Extract the (x, y) coordinate from the center of the cell holding the provided text.  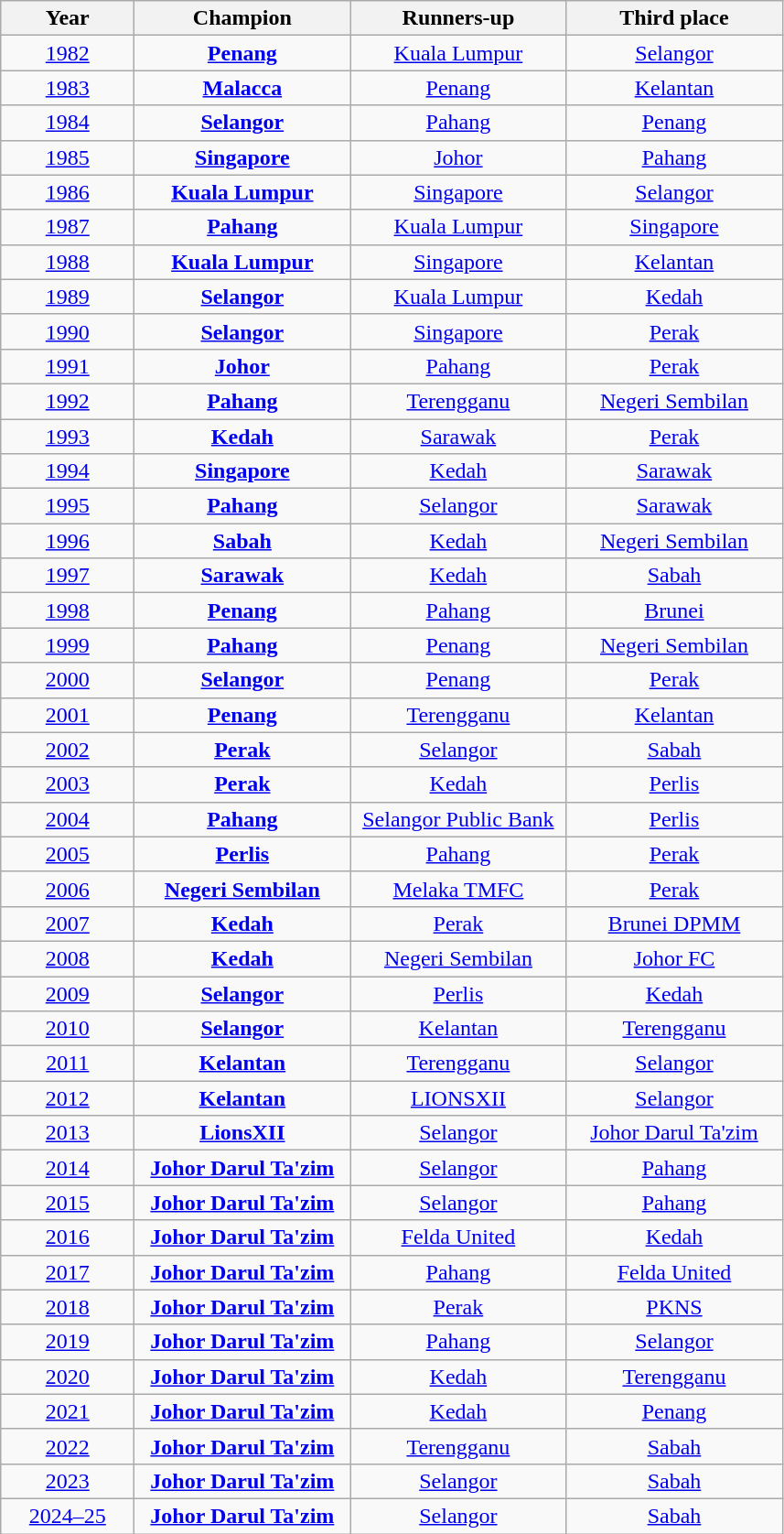
2022 (68, 1446)
1999 (68, 645)
2012 (68, 1098)
2008 (68, 958)
1994 (68, 471)
1992 (68, 401)
2001 (68, 715)
1990 (68, 331)
1983 (68, 88)
Selangor Public Bank (458, 819)
2005 (68, 854)
1996 (68, 541)
1984 (68, 123)
2023 (68, 1481)
2015 (68, 1203)
2003 (68, 784)
2014 (68, 1168)
2019 (68, 1342)
1985 (68, 157)
2024–25 (68, 1516)
1986 (68, 192)
PKNS (674, 1307)
Brunei (674, 610)
2017 (68, 1272)
1995 (68, 506)
1982 (68, 53)
1991 (68, 366)
Johor FC (674, 958)
2011 (68, 1064)
2016 (68, 1237)
2021 (68, 1411)
2002 (68, 750)
1998 (68, 610)
2006 (68, 889)
2000 (68, 680)
Brunei DPMM (674, 924)
1989 (68, 297)
Third place (674, 18)
1987 (68, 227)
Champion (242, 18)
1988 (68, 262)
2018 (68, 1307)
2013 (68, 1133)
Year (68, 18)
Melaka TMFC (458, 889)
1993 (68, 437)
2010 (68, 1029)
Runners-up (458, 18)
2009 (68, 993)
2007 (68, 924)
LionsXII (242, 1133)
Malacca (242, 88)
1997 (68, 576)
2004 (68, 819)
LIONSXII (458, 1098)
2020 (68, 1377)
